Extract the (X, Y) coordinate from the center of the cell holding the provided text.  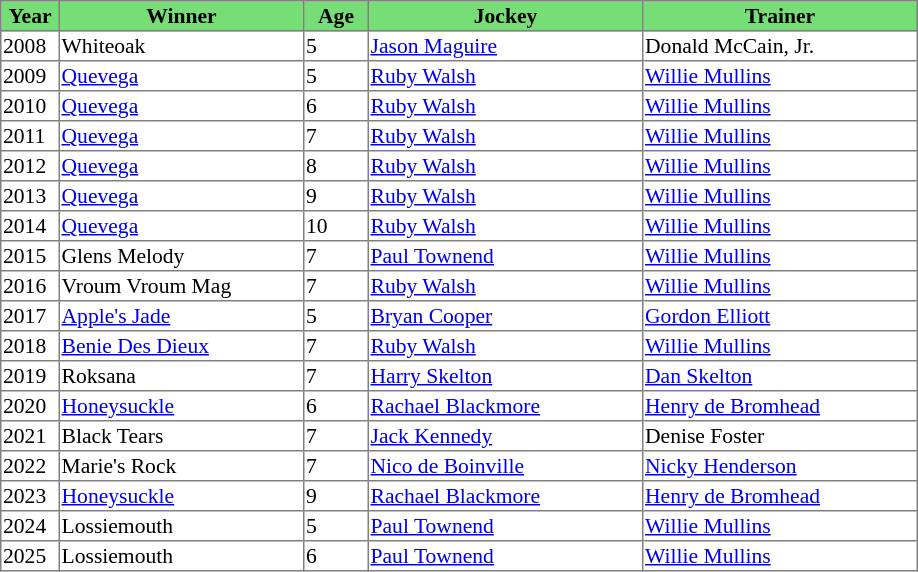
2011 (30, 136)
Denise Foster (780, 436)
Gordon Elliott (780, 316)
2012 (30, 166)
Jockey (505, 16)
2014 (30, 226)
Winner (181, 16)
Roksana (181, 376)
Black Tears (181, 436)
2013 (30, 196)
Apple's Jade (181, 316)
2010 (30, 106)
2022 (30, 466)
2018 (30, 346)
2009 (30, 76)
10 (336, 226)
2016 (30, 286)
2024 (30, 526)
Trainer (780, 16)
Dan Skelton (780, 376)
2021 (30, 436)
2019 (30, 376)
Donald McCain, Jr. (780, 46)
Benie Des Dieux (181, 346)
Vroum Vroum Mag (181, 286)
2015 (30, 256)
2008 (30, 46)
2025 (30, 556)
Harry Skelton (505, 376)
Whiteoak (181, 46)
Nico de Boinville (505, 466)
Jack Kennedy (505, 436)
2020 (30, 406)
2023 (30, 496)
8 (336, 166)
Age (336, 16)
2017 (30, 316)
Jason Maguire (505, 46)
Marie's Rock (181, 466)
Year (30, 16)
Glens Melody (181, 256)
Nicky Henderson (780, 466)
Bryan Cooper (505, 316)
